Capture the cell that displays the provided text and extract its [x, y] central coordinate. 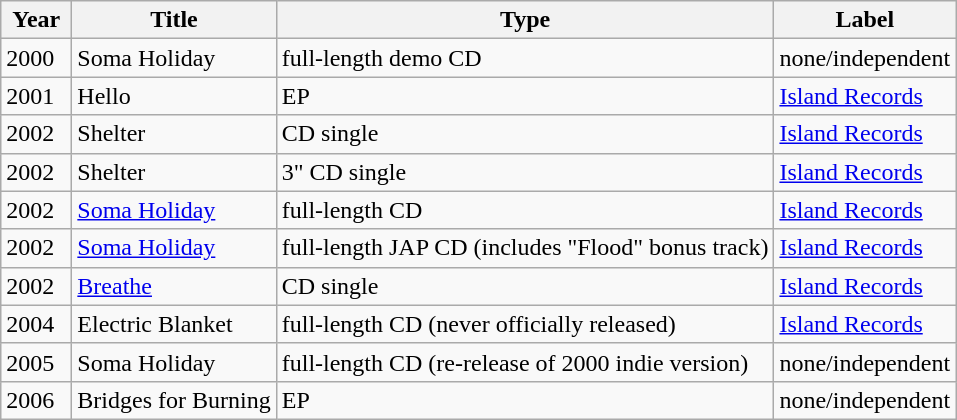
full-length CD [525, 210]
2000 [36, 58]
Year [36, 20]
full-length JAP CD (includes "Flood" bonus track) [525, 248]
Title [174, 20]
2005 [36, 362]
2001 [36, 96]
Breathe [174, 286]
full-length demo CD [525, 58]
2006 [36, 400]
Bridges for Burning [174, 400]
Label [865, 20]
2004 [36, 324]
Type [525, 20]
Hello [174, 96]
full-length CD (re-release of 2000 indie version) [525, 362]
Electric Blanket [174, 324]
full-length CD (never officially released) [525, 324]
3" CD single [525, 172]
